Capture the cell that displays the provided text and extract its (x, y) central coordinate. 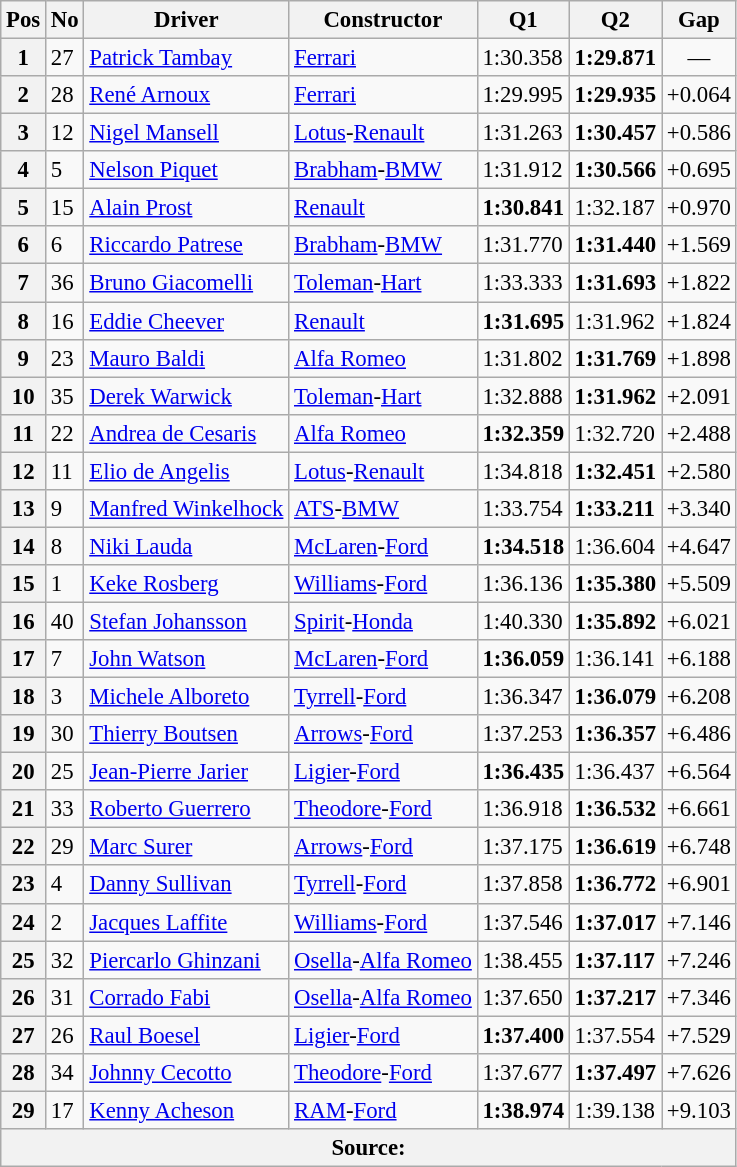
Spirit-Honda (383, 621)
Marc Surer (186, 847)
1:32.451 (615, 471)
1:30.457 (615, 133)
Q1 (523, 20)
+2.488 (700, 433)
34 (65, 1073)
+6.188 (700, 659)
+7.346 (700, 997)
+3.340 (700, 509)
+2.580 (700, 471)
1:37.858 (523, 885)
32 (65, 960)
Roberto Guerrero (186, 809)
Michele Alboreto (186, 697)
+6.661 (700, 809)
+0.970 (700, 208)
30 (65, 734)
+7.626 (700, 1073)
Keke Rosberg (186, 584)
1:36.347 (523, 697)
1:36.437 (615, 772)
Manfred Winkelhock (186, 509)
1:36.772 (615, 885)
Q2 (615, 20)
21 (24, 809)
+0.064 (700, 95)
Johnny Cecotto (186, 1073)
Gap (700, 20)
1:35.892 (615, 621)
1:32.187 (615, 208)
24 (24, 922)
John Watson (186, 659)
+9.103 (700, 1110)
+4.647 (700, 546)
31 (65, 997)
Niki Lauda (186, 546)
1:31.693 (615, 283)
+7.529 (700, 1035)
1:37.400 (523, 1035)
1:36.141 (615, 659)
1:30.358 (523, 58)
1:37.017 (615, 922)
+6.208 (700, 697)
Mauro Baldi (186, 358)
18 (24, 697)
1:36.435 (523, 772)
1:31.802 (523, 358)
+5.509 (700, 584)
36 (65, 283)
1:36.532 (615, 809)
+6.486 (700, 734)
Andrea de Cesaris (186, 433)
1:40.330 (523, 621)
1:37.217 (615, 997)
+1.898 (700, 358)
1:36.918 (523, 809)
1:34.518 (523, 546)
1:37.546 (523, 922)
1:36.619 (615, 847)
1:31.912 (523, 170)
1:36.357 (615, 734)
1:34.818 (523, 471)
1:31.695 (523, 321)
+1.822 (700, 283)
1:29.871 (615, 58)
+0.695 (700, 170)
RAM-Ford (383, 1110)
Bruno Giacomelli (186, 283)
1:30.841 (523, 208)
+1.824 (700, 321)
Derek Warwick (186, 396)
Thierry Boutsen (186, 734)
Alain Prost (186, 208)
Stefan Johansson (186, 621)
10 (24, 396)
35 (65, 396)
40 (65, 621)
1:32.359 (523, 433)
1:37.554 (615, 1035)
1:36.136 (523, 584)
1:31.769 (615, 358)
1:33.333 (523, 283)
+1.569 (700, 245)
1:37.253 (523, 734)
1:38.455 (523, 960)
Driver (186, 20)
1:33.754 (523, 509)
20 (24, 772)
Constructor (383, 20)
1:37.117 (615, 960)
+7.246 (700, 960)
Elio de Angelis (186, 471)
+0.586 (700, 133)
1:37.175 (523, 847)
Danny Sullivan (186, 885)
Piercarlo Ghinzani (186, 960)
33 (65, 809)
1:29.995 (523, 95)
No (65, 20)
Raul Boesel (186, 1035)
1:30.566 (615, 170)
19 (24, 734)
+6.901 (700, 885)
Kenny Acheson (186, 1110)
Jean-Pierre Jarier (186, 772)
+6.021 (700, 621)
1:38.974 (523, 1110)
+6.748 (700, 847)
1:36.079 (615, 697)
Pos (24, 20)
1:36.059 (523, 659)
Source: (369, 1148)
1:37.497 (615, 1073)
1:31.770 (523, 245)
Corrado Fabi (186, 997)
1:37.650 (523, 997)
+2.091 (700, 396)
1:39.138 (615, 1110)
+6.564 (700, 772)
1:31.263 (523, 133)
— (700, 58)
1:35.380 (615, 584)
14 (24, 546)
Patrick Tambay (186, 58)
1:31.440 (615, 245)
1:33.211 (615, 509)
Eddie Cheever (186, 321)
Nelson Piquet (186, 170)
1:32.720 (615, 433)
René Arnoux (186, 95)
Riccardo Patrese (186, 245)
1:36.604 (615, 546)
ATS-BMW (383, 509)
1:32.888 (523, 396)
Nigel Mansell (186, 133)
13 (24, 509)
1:29.935 (615, 95)
Jacques Laffite (186, 922)
+7.146 (700, 922)
1:37.677 (523, 1073)
